Capture the cell that displays the provided text and extract its [X, Y] central coordinate. 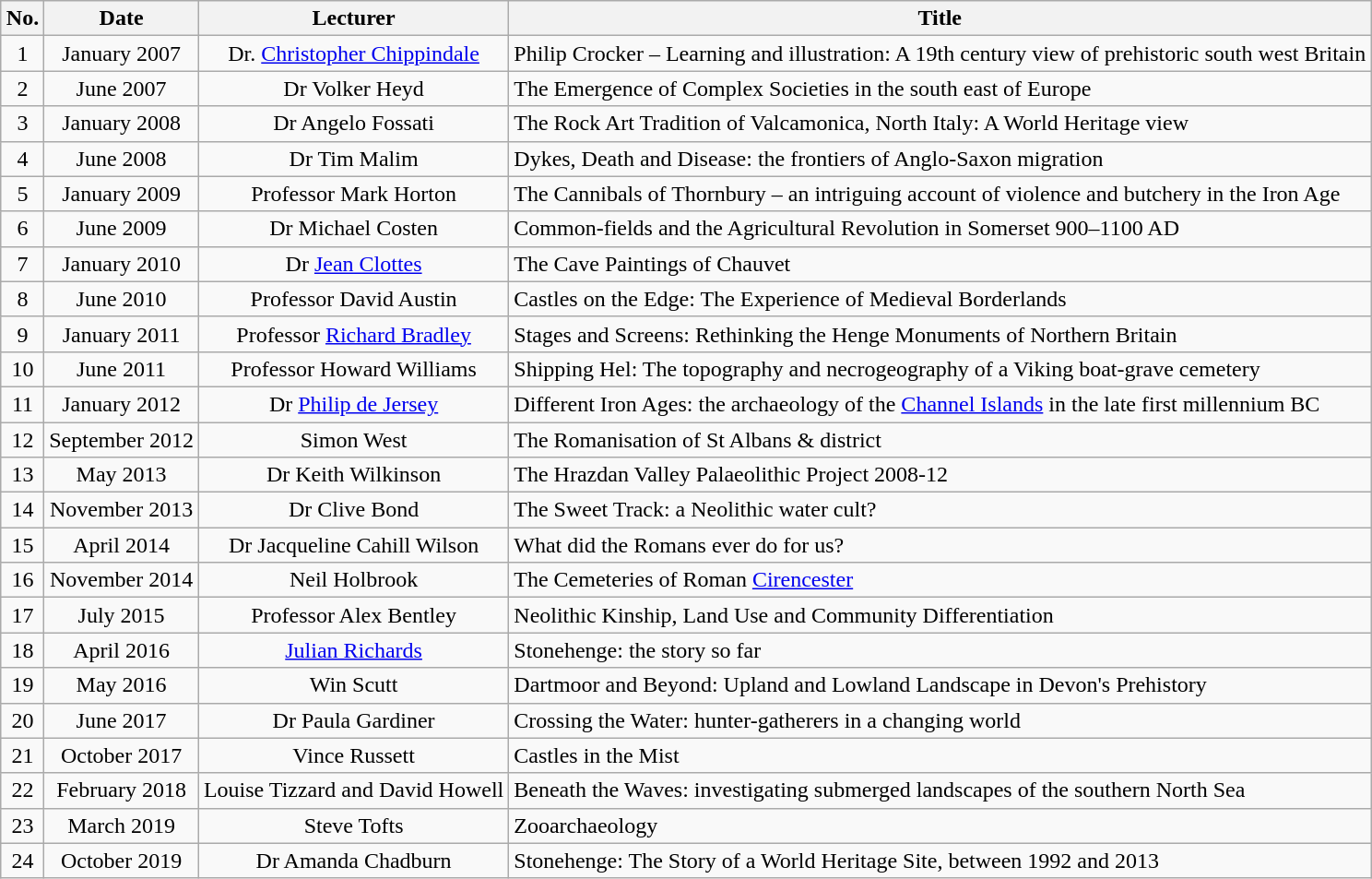
Dr Paula Gardiner [353, 720]
June 2007 [122, 89]
April 2016 [122, 650]
2 [22, 89]
15 [22, 545]
20 [22, 720]
Dr Jacqueline Cahill Wilson [353, 545]
Beneath the Waves: investigating submerged landscapes of the southern North Sea [940, 790]
19 [22, 685]
Simon West [353, 440]
June 2010 [122, 299]
Vince Russett [353, 755]
Professor Richard Bradley [353, 334]
The Cemeteries of Roman Cirencester [940, 580]
Different Iron Ages: the archaeology of the Channel Islands in the late first millennium BC [940, 404]
8 [22, 299]
Steve Tofts [353, 826]
The Emergence of Complex Societies in the south east of Europe [940, 89]
18 [22, 650]
Stages and Screens: Rethinking the Henge Monuments of Northern Britain [940, 334]
The Cave Paintings of Chauvet [940, 264]
7 [22, 264]
Dr Keith Wilkinson [353, 475]
Dr Clive Bond [353, 510]
Dr Amanda Chadburn [353, 861]
Professor David Austin [353, 299]
January 2008 [122, 124]
13 [22, 475]
November 2014 [122, 580]
April 2014 [122, 545]
October 2017 [122, 755]
6 [22, 229]
Title [940, 18]
Dr Jean Clottes [353, 264]
Philip Crocker – Learning and illustration: A 19th century view of prehistoric south west Britain [940, 53]
17 [22, 615]
Shipping Hel: The topography and necrogeography of a Viking boat-grave cemetery [940, 369]
Zooarchaeology [940, 826]
Julian Richards [353, 650]
23 [22, 826]
21 [22, 755]
Dr Volker Heyd [353, 89]
Professor Howard Williams [353, 369]
The Sweet Track: a Neolithic water cult? [940, 510]
January 2007 [122, 53]
January 2012 [122, 404]
June 2017 [122, 720]
Dr Angelo Fossati [353, 124]
11 [22, 404]
Date [122, 18]
Louise Tizzard and David Howell [353, 790]
10 [22, 369]
May 2013 [122, 475]
March 2019 [122, 826]
Neolithic Kinship, Land Use and Community Differentiation [940, 615]
Dykes, Death and Disease: the frontiers of Anglo-Saxon migration [940, 159]
Dr. Christopher Chippindale [353, 53]
The Cannibals of Thornbury – an intriguing account of violence and butchery in the Iron Age [940, 194]
February 2018 [122, 790]
Professor Mark Horton [353, 194]
3 [22, 124]
January 2010 [122, 264]
July 2015 [122, 615]
12 [22, 440]
June 2011 [122, 369]
Crossing the Water: hunter-gatherers in a changing world [940, 720]
January 2009 [122, 194]
June 2009 [122, 229]
Professor Alex Bentley [353, 615]
Neil Holbrook [353, 580]
24 [22, 861]
Common-fields and the Agricultural Revolution in Somerset 900–1100 AD [940, 229]
The Romanisation of St Albans & district [940, 440]
16 [22, 580]
Dartmoor and Beyond: Upland and Lowland Landscape in Devon's Prehistory [940, 685]
Dr Michael Costen [353, 229]
Stonehenge: The Story of a World Heritage Site, between 1992 and 2013 [940, 861]
4 [22, 159]
Stonehenge: the story so far [940, 650]
May 2016 [122, 685]
June 2008 [122, 159]
No. [22, 18]
9 [22, 334]
1 [22, 53]
Castles on the Edge: The Experience of Medieval Borderlands [940, 299]
The Hrazdan Valley Palaeolithic Project 2008-12 [940, 475]
5 [22, 194]
October 2019 [122, 861]
Castles in the Mist [940, 755]
14 [22, 510]
22 [22, 790]
Dr Philip de Jersey [353, 404]
Lecturer [353, 18]
Win Scutt [353, 685]
The Rock Art Tradition of Valcamonica, North Italy: A World Heritage view [940, 124]
January 2011 [122, 334]
September 2012 [122, 440]
What did the Romans ever do for us? [940, 545]
Dr Tim Malim [353, 159]
November 2013 [122, 510]
